Detect which cell encompasses the target text, then output its (x, y) center coordinate. 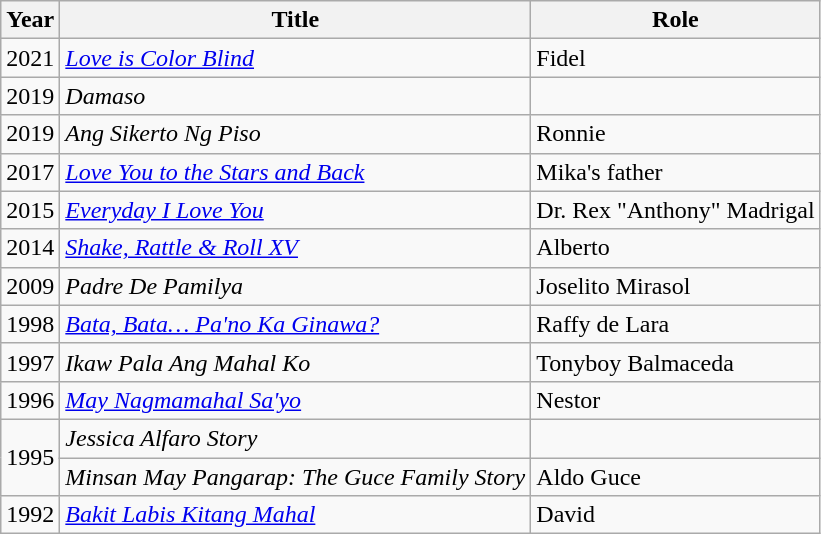
Tonyboy Balmaceda (676, 362)
Mika's father (676, 172)
David (676, 515)
Minsan May Pangarap: The Guce Family Story (296, 477)
Joselito Mirasol (676, 286)
Shake, Rattle & Roll XV (296, 248)
Everyday I Love You (296, 210)
Aldo Guce (676, 477)
1992 (30, 515)
1995 (30, 457)
1997 (30, 362)
Alberto (676, 248)
Love You to the Stars and Back (296, 172)
Damaso (296, 96)
Ronnie (676, 134)
2009 (30, 286)
May Nagmamahal Sa'yo (296, 400)
Title (296, 20)
2015 (30, 210)
Jessica Alfaro Story (296, 438)
Role (676, 20)
Bakit Labis Kitang Mahal (296, 515)
Raffy de Lara (676, 324)
Fidel (676, 58)
Love is Color Blind (296, 58)
Ikaw Pala Ang Mahal Ko (296, 362)
1998 (30, 324)
2021 (30, 58)
Year (30, 20)
2014 (30, 248)
Bata, Bata… Pa'no Ka Ginawa? (296, 324)
Dr. Rex "Anthony" Madrigal (676, 210)
2017 (30, 172)
Padre De Pamilya (296, 286)
1996 (30, 400)
Nestor (676, 400)
Ang Sikerto Ng Piso (296, 134)
